For the text-containing cell, return its midpoint in (X, Y) coordinate format. 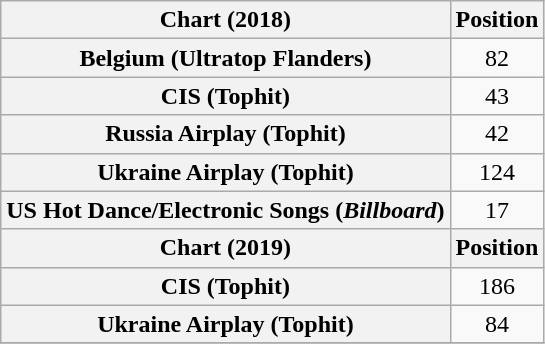
Russia Airplay (Tophit) (226, 134)
17 (497, 210)
186 (497, 286)
Belgium (Ultratop Flanders) (226, 58)
Chart (2019) (226, 248)
82 (497, 58)
84 (497, 324)
US Hot Dance/Electronic Songs (Billboard) (226, 210)
42 (497, 134)
124 (497, 172)
43 (497, 96)
Chart (2018) (226, 20)
